Determine the (X, Y) coordinate at the center of the cell enclosing the given text.  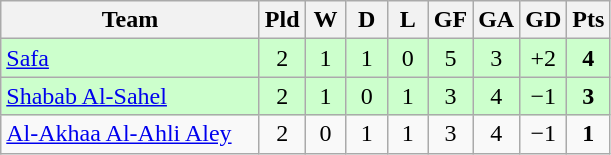
Pts (588, 20)
D (366, 20)
+2 (544, 58)
GF (450, 20)
Al-Akhaa Al-Ahli Aley (130, 134)
Shabab Al-Sahel (130, 96)
5 (450, 58)
GD (544, 20)
Pld (282, 20)
Team (130, 20)
L (408, 20)
W (326, 20)
Safa (130, 58)
GA (496, 20)
